Detect which cell encompasses the target text, then output its [X, Y] center coordinate. 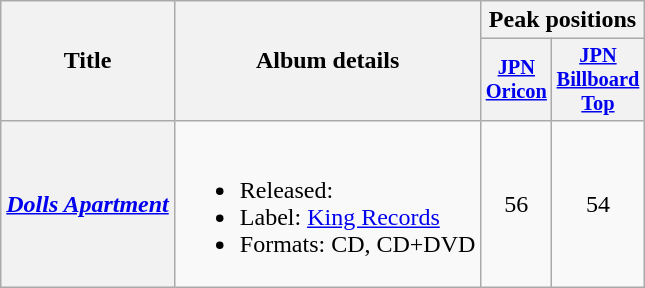
Album details [328, 61]
54 [598, 204]
56 [516, 204]
Dolls Apartment [88, 204]
Peak positions [562, 20]
Released: Label: King RecordsFormats: CD, CD+DVD [328, 204]
Title [88, 61]
JPNOricon [516, 80]
JPNBillboard Top [598, 80]
